From the cell containing the given text, extract its center point as (x, y) coordinate. 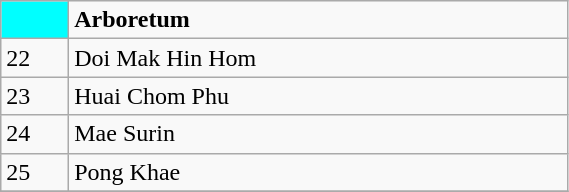
Arboretum (318, 20)
24 (35, 134)
25 (35, 172)
23 (35, 96)
Doi Mak Hin Hom (318, 58)
Huai Chom Phu (318, 96)
Mae Surin (318, 134)
Pong Khae (318, 172)
22 (35, 58)
